Return the (X, Y) coordinate for the center point of the cell that contains the specified text.  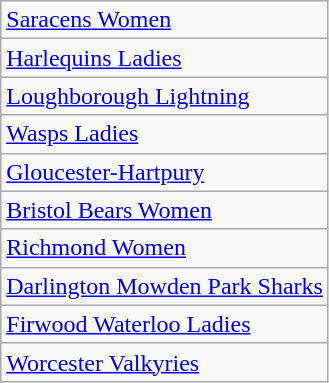
Wasps Ladies (165, 134)
Worcester Valkyries (165, 362)
Gloucester-Hartpury (165, 172)
Bristol Bears Women (165, 210)
Richmond Women (165, 248)
Loughborough Lightning (165, 96)
Darlington Mowden Park Sharks (165, 286)
Firwood Waterloo Ladies (165, 324)
Saracens Women (165, 20)
Harlequins Ladies (165, 58)
